Output the (x, y) coordinate of the center of the cell containing the given text.  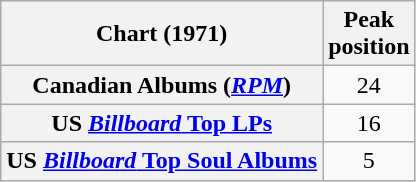
5 (369, 161)
Peakposition (369, 34)
US Billboard Top Soul Albums (162, 161)
Chart (1971) (162, 34)
US Billboard Top LPs (162, 123)
Canadian Albums (RPM) (162, 85)
16 (369, 123)
24 (369, 85)
